Scan for the cell matching the given text and deliver its [X, Y] coordinate at center. 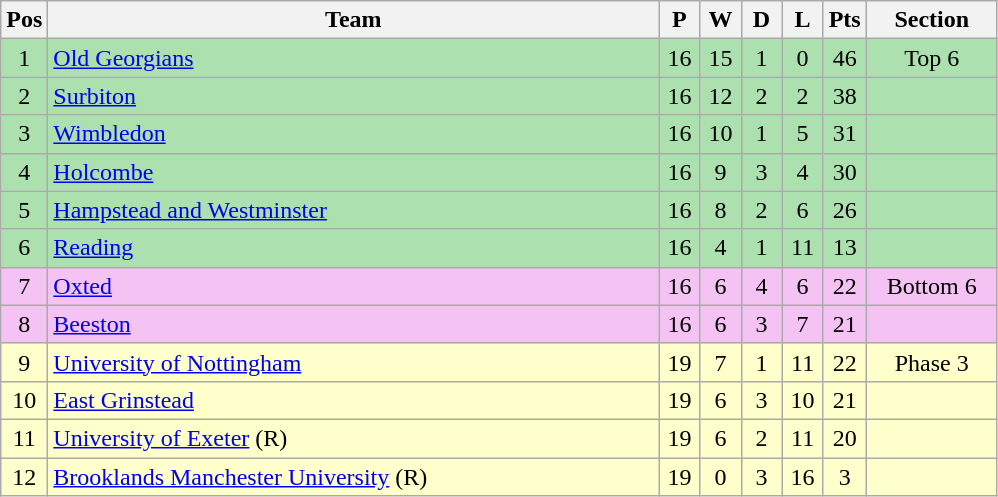
Phase 3 [932, 362]
Brooklands Manchester University (R) [354, 477]
26 [844, 210]
Oxted [354, 286]
W [720, 20]
Pts [844, 20]
Bottom 6 [932, 286]
46 [844, 58]
Surbiton [354, 96]
Team [354, 20]
Holcombe [354, 172]
East Grinstead [354, 400]
P [680, 20]
Old Georgians [354, 58]
31 [844, 134]
13 [844, 248]
Hampstead and Westminster [354, 210]
Pos [24, 20]
Reading [354, 248]
Top 6 [932, 58]
University of Exeter (R) [354, 438]
20 [844, 438]
D [762, 20]
L [802, 20]
Section [932, 20]
University of Nottingham [354, 362]
15 [720, 58]
Wimbledon [354, 134]
Beeston [354, 324]
38 [844, 96]
30 [844, 172]
